For the text-containing cell, return its midpoint in (x, y) coordinate format. 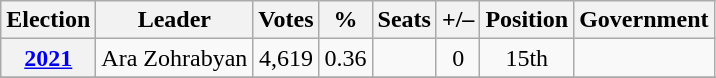
Government (644, 20)
Ara Zohrabyan (174, 58)
2021 (48, 58)
15th (527, 58)
Leader (174, 20)
Seats (404, 20)
+/– (458, 20)
0 (458, 58)
% (346, 20)
Election (48, 20)
Votes (286, 20)
4,619 (286, 58)
Position (527, 20)
0.36 (346, 58)
